Detect which cell encompasses the target text, then output its [X, Y] center coordinate. 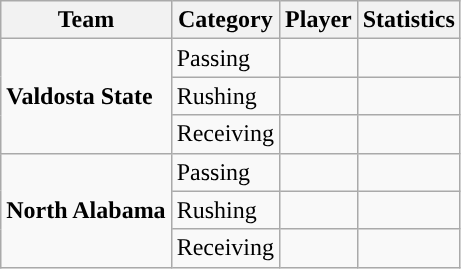
Valdosta State [86, 96]
Category [225, 20]
Team [86, 20]
Player [319, 20]
Statistics [408, 20]
North Alabama [86, 210]
